For the text-containing cell, return its midpoint in [x, y] coordinate format. 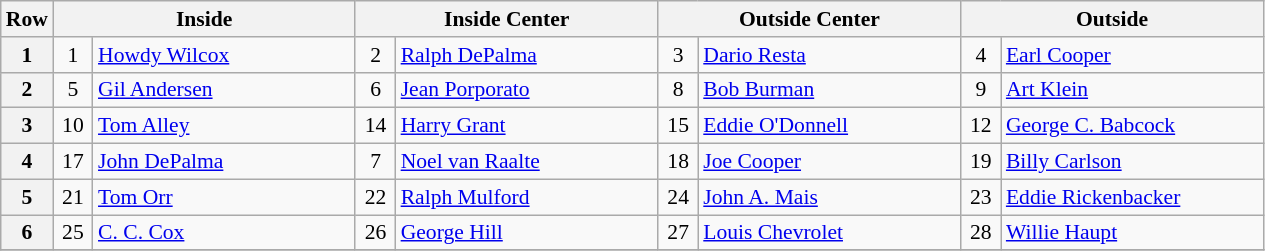
24 [678, 197]
Joe Cooper [829, 162]
Outside [1112, 19]
Bob Burman [829, 90]
14 [375, 126]
Willie Haupt [1132, 233]
10 [73, 126]
Earl Cooper [1132, 55]
Outside Center [810, 19]
19 [981, 162]
18 [678, 162]
9 [981, 90]
Dario Resta [829, 55]
17 [73, 162]
George Hill [527, 233]
8 [678, 90]
23 [981, 197]
George C. Babcock [1132, 126]
John A. Mais [829, 197]
Eddie Rickenbacker [1132, 197]
Ralph DePalma [527, 55]
Art Klein [1132, 90]
Tom Orr [224, 197]
7 [375, 162]
Tom Alley [224, 126]
John DePalma [224, 162]
12 [981, 126]
Jean Porporato [527, 90]
Inside [204, 19]
C. C. Cox [224, 233]
Harry Grant [527, 126]
22 [375, 197]
25 [73, 233]
15 [678, 126]
Noel van Raalte [527, 162]
Inside Center [506, 19]
Row [27, 19]
27 [678, 233]
Howdy Wilcox [224, 55]
Eddie O'Donnell [829, 126]
Billy Carlson [1132, 162]
Gil Andersen [224, 90]
Ralph Mulford [527, 197]
Louis Chevrolet [829, 233]
21 [73, 197]
28 [981, 233]
26 [375, 233]
